Return [X, Y] of the center of cell containing provided text 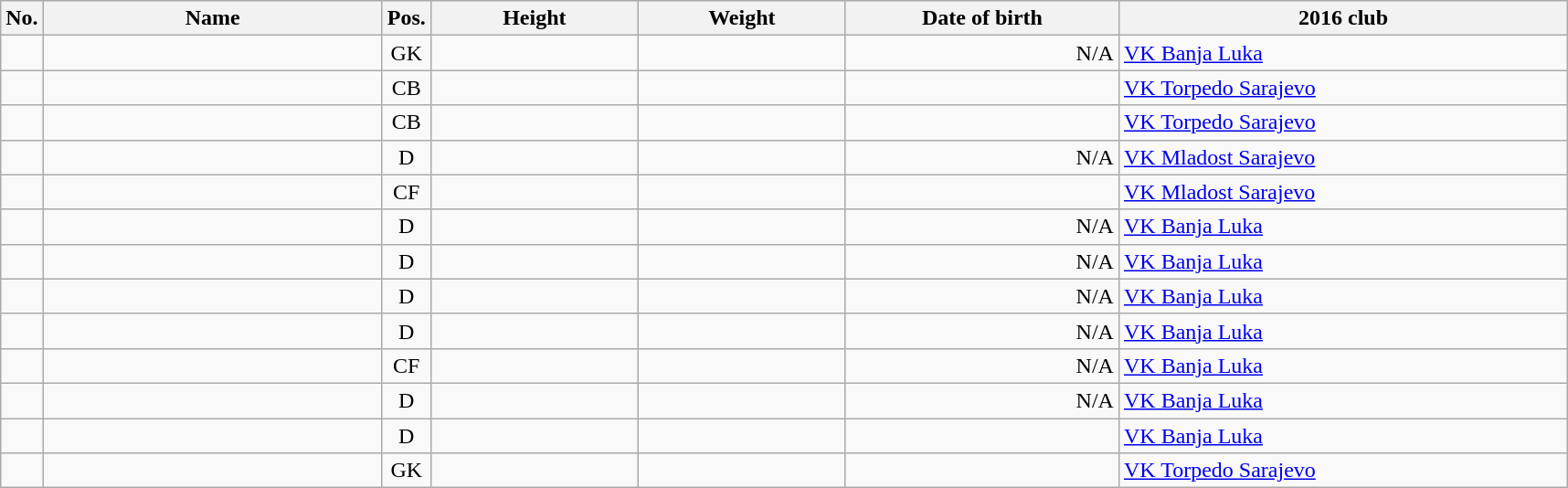
Pos. [406, 18]
Name [212, 18]
Date of birth [981, 18]
No. [22, 18]
2016 club [1343, 18]
Height [534, 18]
Weight [742, 18]
